Scan for the cell matching the given text and deliver its (X, Y) coordinate at center. 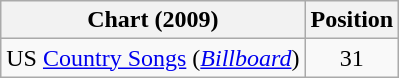
31 (352, 58)
US Country Songs (Billboard) (153, 58)
Chart (2009) (153, 20)
Position (352, 20)
